Search for the cell housing the specified text and yield its (X, Y) center coordinate. 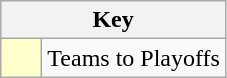
Key (114, 20)
Teams to Playoffs (134, 58)
